Capture the cell that displays the provided text and extract its (X, Y) central coordinate. 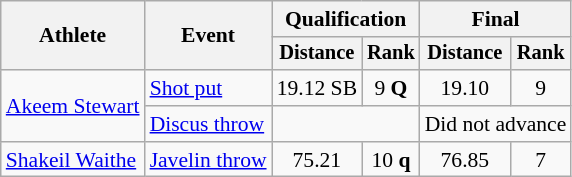
Final (496, 19)
9 Q (391, 88)
Did not advance (496, 124)
Akeem Stewart (73, 106)
19.10 (465, 88)
Qualification (346, 19)
Athlete (73, 36)
Event (208, 36)
19.12 SB (318, 88)
Shot put (208, 88)
Discus throw (208, 124)
9 (540, 88)
